Locate the cell with the specified text and output its (x, y) center coordinate. 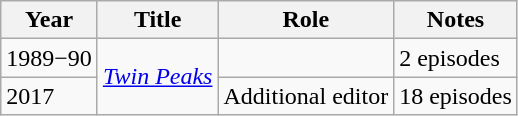
2 episodes (456, 58)
Title (158, 20)
Twin Peaks (158, 77)
2017 (50, 96)
Notes (456, 20)
Role (306, 20)
Year (50, 20)
Additional editor (306, 96)
1989−90 (50, 58)
18 episodes (456, 96)
